For the text-containing cell, return its midpoint in [x, y] coordinate format. 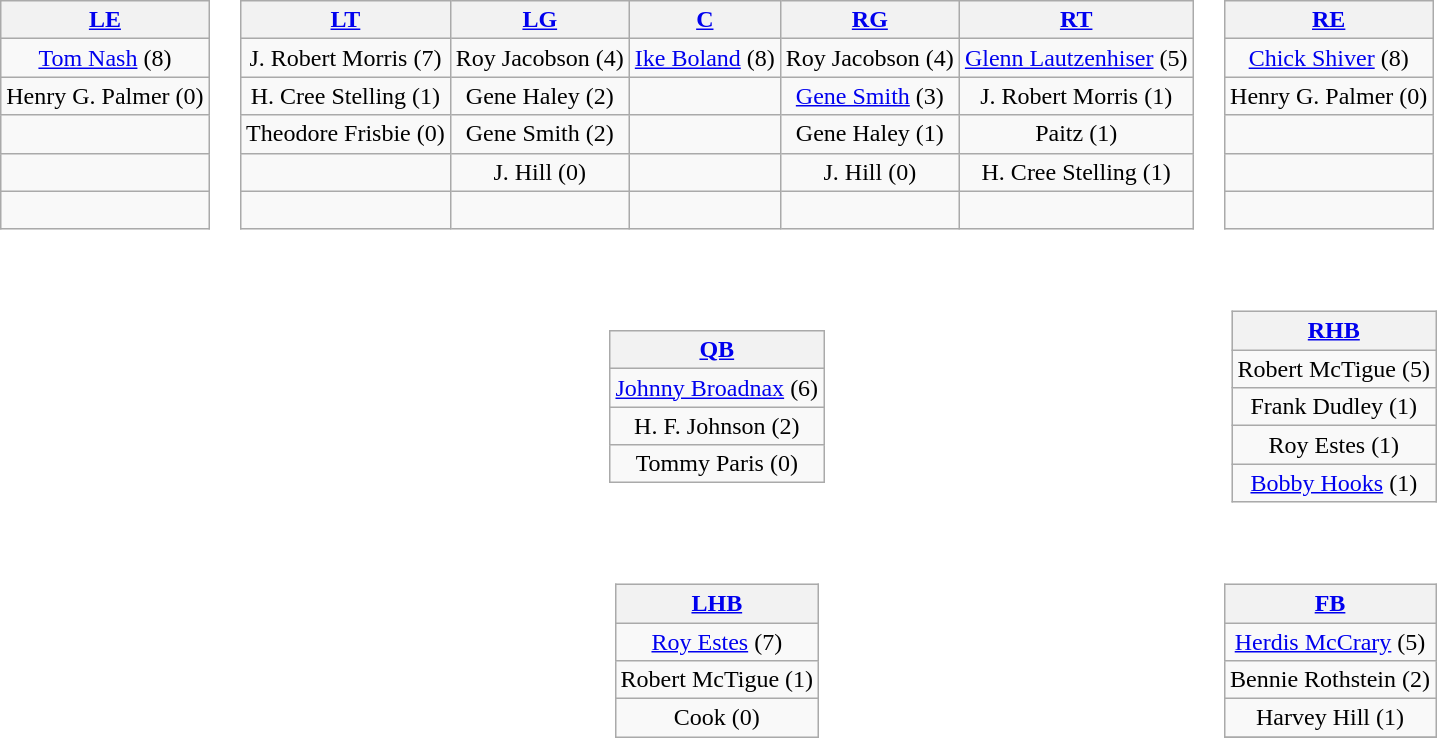
LT [346, 20]
Chick Shiver (8) [1329, 58]
Herdis McCrary (5) [1330, 641]
J. Robert Morris (7) [346, 58]
Tom Nash (8) [105, 58]
Harvey Hill (1) [1330, 718]
Robert McTigue (1) [717, 680]
Gene Smith (2) [540, 134]
QB Johnny Broadnax (6) H. F. Johnson (2) Tommy Paris (0) [728, 393]
Roy Estes (7) [717, 641]
Robert McTigue (5) [1334, 369]
Theodore Frisbie (0) [346, 134]
H. F. Johnson (2) [717, 426]
Gene Smith (3) [870, 96]
Ike Boland (8) [704, 58]
Roy Estes (1) [1334, 445]
RG [870, 20]
LE [105, 20]
Gene Haley (2) [540, 96]
Paitz (1) [1076, 134]
C [704, 20]
Tommy Paris (0) [717, 464]
RHB [1334, 331]
J. Robert Morris (1) [1076, 96]
FB [1330, 603]
Frank Dudley (1) [1334, 407]
RT [1076, 20]
Gene Haley (1) [870, 134]
LG [540, 20]
LHB [717, 603]
Bobby Hooks (1) [1334, 483]
Cook (0) [717, 718]
QB [717, 350]
Glenn Lautzenhiser (5) [1076, 58]
Johnny Broadnax (6) [717, 388]
RE [1329, 20]
Bennie Rothstein (2) [1330, 680]
